Locate the cell with the specified text and output its [X, Y] center coordinate. 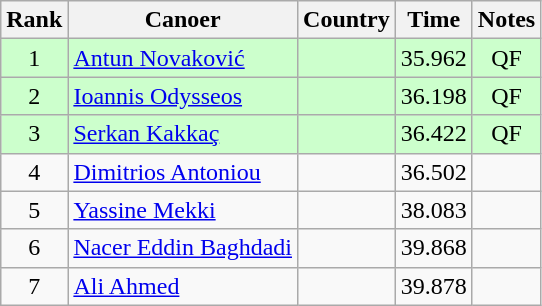
5 [34, 210]
2 [34, 96]
38.083 [434, 210]
36.422 [434, 134]
Canoer [183, 20]
Antun Novaković [183, 58]
Yassine Mekki [183, 210]
35.962 [434, 58]
Rank [34, 20]
39.878 [434, 286]
6 [34, 248]
Serkan Kakkaç [183, 134]
7 [34, 286]
4 [34, 172]
36.198 [434, 96]
3 [34, 134]
Notes [506, 20]
39.868 [434, 248]
Ali Ahmed [183, 286]
1 [34, 58]
Dimitrios Antoniou [183, 172]
Ioannis Odysseos [183, 96]
Nacer Eddin Baghdadi [183, 248]
Country [347, 20]
Time [434, 20]
36.502 [434, 172]
